Pinpoint the cell where the given text exists, returning its [X, Y] midpoint coordinate. 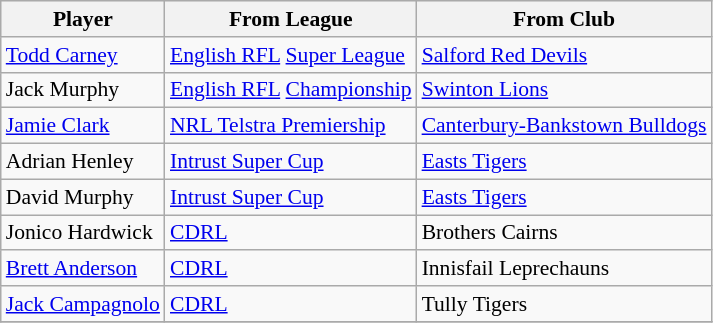
English RFL Championship [291, 90]
Brothers Cairns [564, 233]
Jack Campagnolo [83, 304]
Brett Anderson [83, 269]
NRL Telstra Premiership [291, 126]
Todd Carney [83, 55]
Jamie Clark [83, 126]
Jonico Hardwick [83, 233]
English RFL Super League [291, 55]
From Club [564, 19]
Jack Murphy [83, 90]
From League [291, 19]
Player [83, 19]
Innisfail Leprechauns [564, 269]
Adrian Henley [83, 162]
Canterbury-Bankstown Bulldogs [564, 126]
David Murphy [83, 197]
Swinton Lions [564, 90]
Salford Red Devils [564, 55]
Tully Tigers [564, 304]
